Output the (x, y) coordinate of the center of the cell containing the given text.  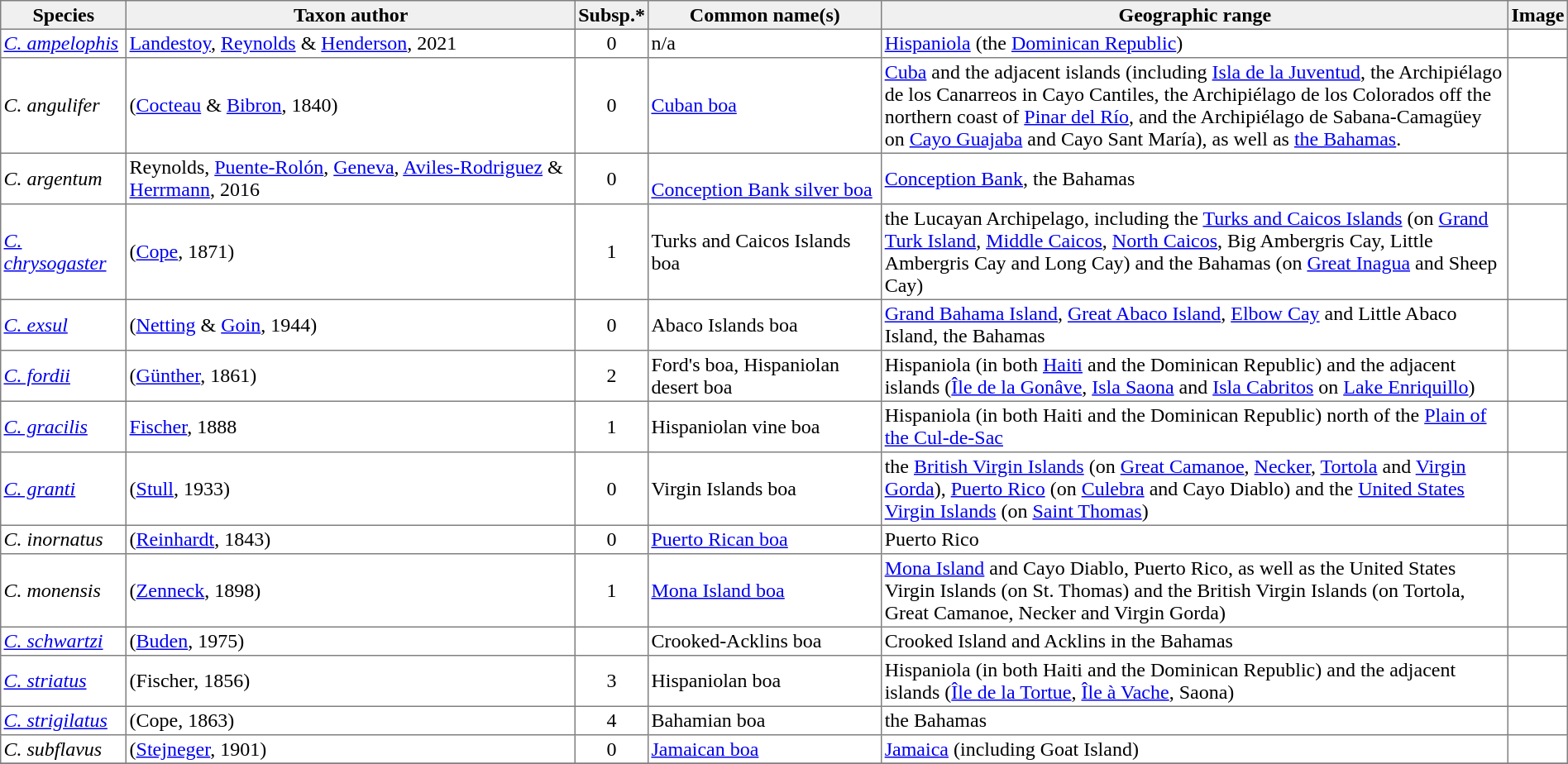
the Bahamas (1195, 720)
Hispaniola (the Dominican Republic) (1195, 43)
4 (611, 720)
C. fordii (64, 376)
Hispaniola (in both Haiti and the Dominican Republic) north of the Plain of the Cul-de-Sac (1195, 427)
Hispaniola (in both Haiti and the Dominican Republic) and the adjacent islands (Île de la Tortue, Île à Vache, Saona) (1195, 681)
Puerto Rican boa (765, 539)
(Buden, 1975) (351, 641)
C. ampelophis (64, 43)
Crooked-Acklins boa (765, 641)
Conception Bank silver boa (765, 179)
Ford's boa, Hispaniolan desert boa (765, 376)
(Stull, 1933) (351, 489)
Taxon author (351, 15)
C. inornatus (64, 539)
Image (1538, 15)
C. argentum (64, 179)
Geographic range (1195, 15)
C. gracilis (64, 427)
Turks and Caicos Islands boa (765, 252)
Virgin Islands boa (765, 489)
Fischer, 1888 (351, 427)
Jamaican boa (765, 749)
C. monensis (64, 590)
Species (64, 15)
C. exsul (64, 325)
(Zenneck, 1898) (351, 590)
C. chrysogaster (64, 252)
Cuban boa (765, 106)
Abaco Islands boa (765, 325)
Mona Island boa (765, 590)
(Cope, 1871) (351, 252)
(Stejneger, 1901) (351, 749)
Hispaniola (in both Haiti and the Dominican Republic) and the adjacent islands (Île de la Gonâve, Isla Saona and Isla Cabritos on Lake Enriquillo) (1195, 376)
Bahamian boa (765, 720)
Hispaniolan vine boa (765, 427)
Common name(s) (765, 15)
C. angulifer (64, 106)
C. granti (64, 489)
(Fischer, 1856) (351, 681)
Reynolds, Puente-Rolón, Geneva, Aviles-Rodriguez & Herrmann, 2016 (351, 179)
3 (611, 681)
2 (611, 376)
Hispaniolan boa (765, 681)
Jamaica (including Goat Island) (1195, 749)
(Cocteau & Bibron, 1840) (351, 106)
C. subflavus (64, 749)
n/a (765, 43)
C. striatus (64, 681)
(Reinhardt, 1843) (351, 539)
(Cope, 1863) (351, 720)
C. strigilatus (64, 720)
C. schwartzi (64, 641)
(Netting & Goin, 1944) (351, 325)
Conception Bank, the Bahamas (1195, 179)
Puerto Rico (1195, 539)
(Günther, 1861) (351, 376)
Landestoy, Reynolds & Henderson, 2021 (351, 43)
Crooked Island and Acklins in the Bahamas (1195, 641)
Grand Bahama Island, Great Abaco Island, Elbow Cay and Little Abaco Island, the Bahamas (1195, 325)
Subsp.* (611, 15)
